Locate the cell with the specified text and output its (x, y) center coordinate. 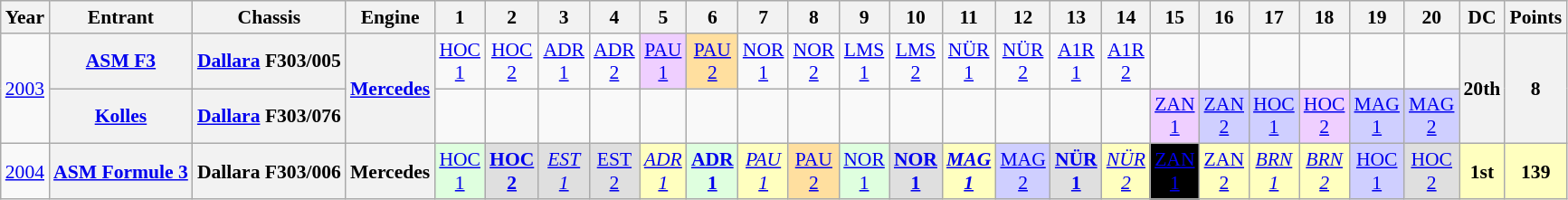
EST1 (564, 172)
2 (512, 17)
Kolles (121, 116)
1 (460, 17)
EST2 (614, 172)
ASM F3 (121, 62)
ASM Formule 3 (121, 172)
17 (1274, 17)
LMS2 (916, 62)
Points (1535, 17)
4 (614, 17)
ADR2 (614, 62)
Chassis (270, 17)
5 (663, 17)
14 (1126, 17)
20 (1431, 17)
19 (1377, 17)
7 (764, 17)
15 (1174, 17)
A1R1 (1077, 62)
A1R2 (1126, 62)
6 (713, 17)
LMS1 (864, 62)
139 (1535, 172)
BRN1 (1274, 172)
20th (1482, 89)
13 (1077, 17)
Dallara F303/005 (270, 62)
10 (916, 17)
18 (1325, 17)
NOR2 (813, 62)
1st (1482, 172)
9 (864, 17)
Engine (390, 17)
12 (1022, 17)
BRN2 (1325, 172)
2004 (25, 172)
Dallara F303/076 (270, 116)
16 (1224, 17)
11 (968, 17)
3 (564, 17)
Year (25, 17)
DC (1482, 17)
Entrant (121, 17)
2003 (25, 89)
Dallara F303/006 (270, 172)
